Find where the given text appears and provide that cell's center as [x, y] coordinate. 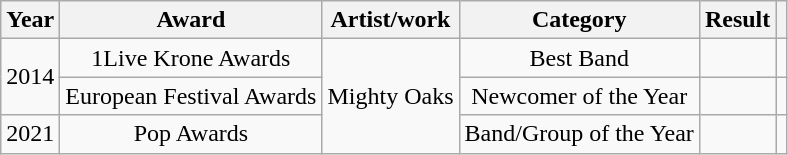
Mighty Oaks [390, 96]
European Festival Awards [191, 96]
Newcomer of the Year [579, 96]
Pop Awards [191, 134]
2021 [30, 134]
Year [30, 20]
Category [579, 20]
Band/Group of the Year [579, 134]
Artist/work [390, 20]
1Live Krone Awards [191, 58]
Result [737, 20]
Award [191, 20]
Best Band [579, 58]
2014 [30, 77]
